Identify which cell holds the provided text, then report its (X, Y) central coordinate. 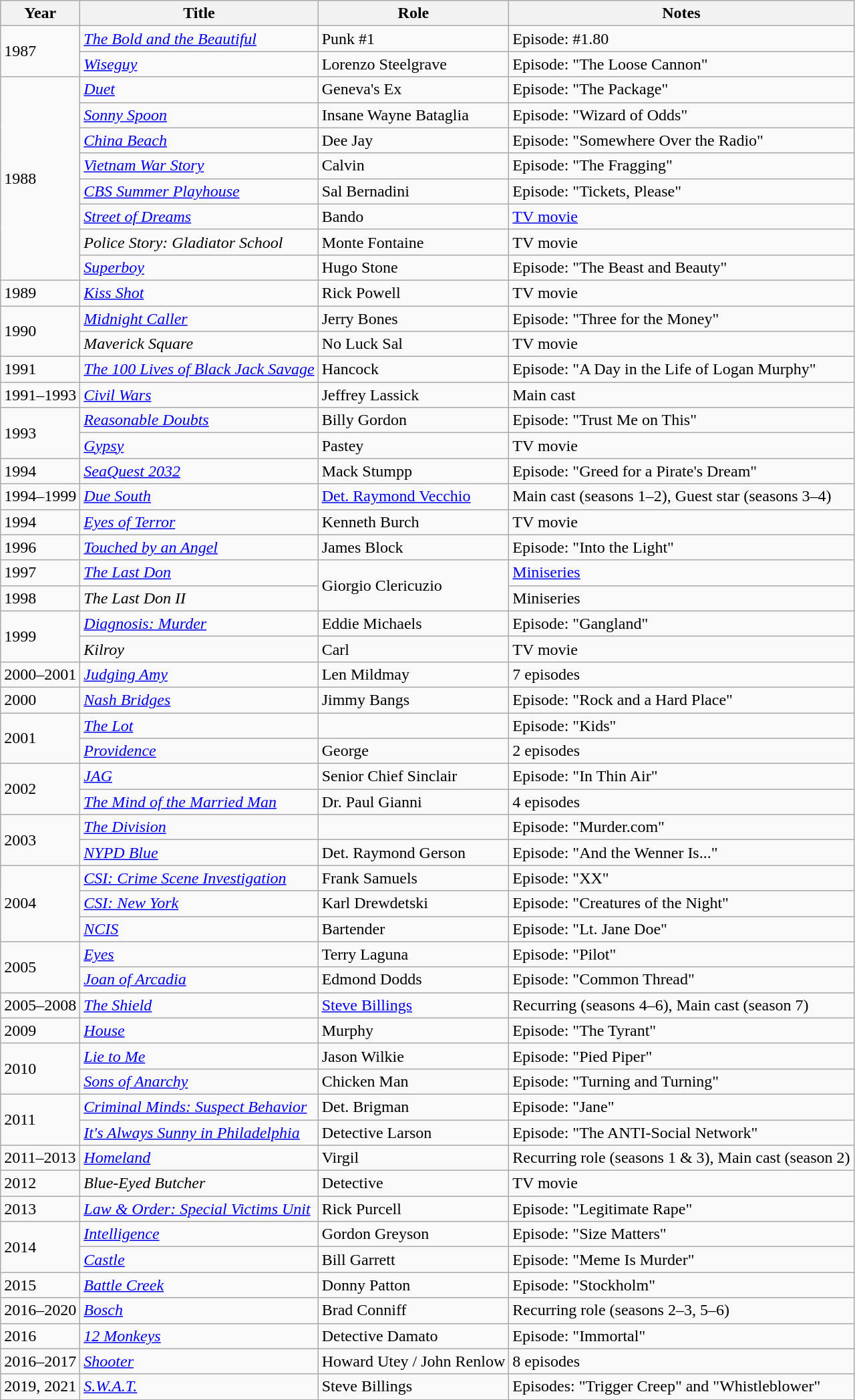
Howard Utey / John Renlow (413, 1361)
Duet (199, 90)
1999 (40, 636)
Jason Wilkie (413, 1056)
1991 (40, 370)
12 Monkeys (199, 1336)
The Lot (199, 725)
Episode: "Common Thread" (681, 980)
Year (40, 13)
Hugo Stone (413, 267)
Carl (413, 649)
Episode: "Stockholm" (681, 1285)
Jimmy Bangs (413, 700)
2013 (40, 1209)
Eyes (199, 954)
1987 (40, 51)
Kilroy (199, 649)
Main cast (681, 395)
Diagnosis: Murder (199, 623)
Mack Stumpp (413, 471)
No Luck Sal (413, 344)
2012 (40, 1183)
Nash Bridges (199, 700)
2016–2017 (40, 1361)
Dr. Paul Gianni (413, 802)
Reasonable Doubts (199, 420)
Wiseguy (199, 64)
2016–2020 (40, 1310)
2003 (40, 840)
Jeffrey Lassick (413, 395)
Intelligence (199, 1234)
Sons of Anarchy (199, 1081)
2016 (40, 1336)
2002 (40, 789)
Episode: "Creatures of the Night" (681, 903)
1988 (40, 178)
1991–1993 (40, 395)
Len Mildmay (413, 674)
2014 (40, 1247)
Role (413, 13)
Eddie Michaels (413, 623)
Karl Drewdetski (413, 903)
Episode: "The Package" (681, 90)
The Shield (199, 1005)
Police Story: Gladiator School (199, 242)
2000–2001 (40, 674)
Episode: "Pilot" (681, 954)
Det. Raymond Vecchio (413, 497)
8 episodes (681, 1361)
Episode: "Size Matters" (681, 1234)
Episode: "Greed for a Pirate's Dream" (681, 471)
Recurring role (seasons 1 & 3), Main cast (season 2) (681, 1158)
Episode: "Legitimate Rape" (681, 1209)
2009 (40, 1030)
Dee Jay (413, 140)
Sal Bernadini (413, 191)
Touched by an Angel (199, 547)
Frank Samuels (413, 878)
Joan of Arcadia (199, 980)
Bill Garrett (413, 1260)
2004 (40, 903)
Gypsy (199, 446)
Rick Purcell (413, 1209)
Brad Conniff (413, 1310)
The Division (199, 827)
2005–2008 (40, 1005)
Maverick Square (199, 344)
The Last Don II (199, 598)
Episode: "Murder.com" (681, 827)
1998 (40, 598)
Law & Order: Special Victims Unit (199, 1209)
Bartender (413, 929)
The Bold and the Beautiful (199, 39)
1996 (40, 547)
Punk #1 (413, 39)
Detective Larson (413, 1133)
Det. Raymond Gerson (413, 853)
James Block (413, 547)
NYPD Blue (199, 853)
It's Always Sunny in Philadelphia (199, 1133)
Episode: "Kids" (681, 725)
4 episodes (681, 802)
George (413, 751)
Murphy (413, 1030)
CBS Summer Playhouse (199, 191)
Due South (199, 497)
2015 (40, 1285)
2011–2013 (40, 1158)
S.W.A.T. (199, 1387)
Criminal Minds: Suspect Behavior (199, 1107)
2000 (40, 700)
Title (199, 13)
Episode: "Gangland" (681, 623)
Street of Dreams (199, 217)
Episode: "Tickets, Please" (681, 191)
Episode: "Meme Is Murder" (681, 1260)
Detective (413, 1183)
2011 (40, 1119)
Providence (199, 751)
Episode: "Immortal" (681, 1336)
Recurring (seasons 4–6), Main cast (season 7) (681, 1005)
The Mind of the Married Man (199, 802)
Bosch (199, 1310)
Battle Creek (199, 1285)
Episode: "The ANTI-Social Network" (681, 1133)
Lorenzo Steelgrave (413, 64)
Civil Wars (199, 395)
Donny Patton (413, 1285)
2001 (40, 738)
Recurring role (seasons 2–3, 5–6) (681, 1310)
Judging Amy (199, 674)
CSI: Crime Scene Investigation (199, 878)
2 episodes (681, 751)
Shooter (199, 1361)
Castle (199, 1260)
Episode: "Trust Me on This" (681, 420)
Jerry Bones (413, 319)
China Beach (199, 140)
Sonny Spoon (199, 115)
Kiss Shot (199, 293)
Rick Powell (413, 293)
Vietnam War Story (199, 166)
Main cast (seasons 1–2), Guest star (seasons 3–4) (681, 497)
2010 (40, 1069)
Gordon Greyson (413, 1234)
2019, 2021 (40, 1387)
CSI: New York (199, 903)
Chicken Man (413, 1081)
Episode: "The Beast and Beauty" (681, 267)
Episodes: "Trigger Creep" and "Whistleblower" (681, 1387)
Geneva's Ex (413, 90)
Episode: "Into the Light" (681, 547)
Giorgio Clericuzio (413, 585)
Billy Gordon (413, 420)
1989 (40, 293)
SeaQuest 2032 (199, 471)
Superboy (199, 267)
Hancock (413, 370)
Episode: "Wizard of Odds" (681, 115)
Det. Brigman (413, 1107)
Calvin (413, 166)
Episode: #1.80 (681, 39)
Monte Fontaine (413, 242)
1990 (40, 331)
Episode: "And the Wenner Is..." (681, 853)
Midnight Caller (199, 319)
Homeland (199, 1158)
Lie to Me (199, 1056)
Episode: "Rock and a Hard Place" (681, 700)
Kenneth Burch (413, 522)
The Last Don (199, 573)
Virgil (413, 1158)
Bando (413, 217)
Senior Chief Sinclair (413, 777)
Pastey (413, 446)
Insane Wayne Bataglia (413, 115)
NCIS (199, 929)
Episode: "Lt. Jane Doe" (681, 929)
Eyes of Terror (199, 522)
Episode: "Turning and Turning" (681, 1081)
House (199, 1030)
Episode: "In Thin Air" (681, 777)
JAG (199, 777)
Episode: "The Tyrant" (681, 1030)
1997 (40, 573)
Episode: "Pied Piper" (681, 1056)
Notes (681, 13)
Edmond Dodds (413, 980)
Episode: "Somewhere Over the Radio" (681, 140)
Blue-Eyed Butcher (199, 1183)
7 episodes (681, 674)
Episode: "Jane" (681, 1107)
1993 (40, 433)
Episode: "XX" (681, 878)
Detective Damato (413, 1336)
Episode: "The Loose Cannon" (681, 64)
Terry Laguna (413, 954)
2005 (40, 967)
1994–1999 (40, 497)
Episode: "Three for the Money" (681, 319)
Episode: "A Day in the Life of Logan Murphy" (681, 370)
Episode: "The Fragging" (681, 166)
The 100 Lives of Black Jack Savage (199, 370)
